Locate the cell with the specified text and output its [X, Y] center coordinate. 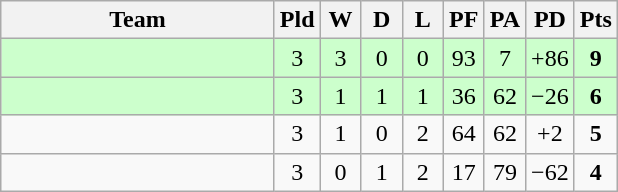
−26 [550, 96]
−62 [550, 172]
L [422, 20]
W [340, 20]
Pts [596, 20]
9 [596, 58]
D [382, 20]
+86 [550, 58]
93 [464, 58]
Pld [297, 20]
6 [596, 96]
+2 [550, 134]
36 [464, 96]
PF [464, 20]
17 [464, 172]
PA [504, 20]
4 [596, 172]
5 [596, 134]
Team [138, 20]
PD [550, 20]
79 [504, 172]
7 [504, 58]
64 [464, 134]
